Find where the given text appears and provide that cell's center as (X, Y) coordinate. 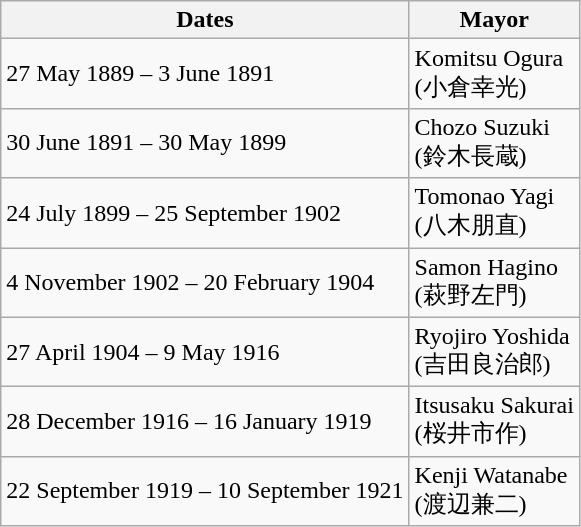
Dates (205, 20)
24 July 1899 – 25 September 1902 (205, 213)
27 May 1889 – 3 June 1891 (205, 74)
Samon Hagino(萩野左門) (494, 283)
28 December 1916 – 16 January 1919 (205, 422)
Komitsu Ogura(小倉幸光) (494, 74)
Mayor (494, 20)
4 November 1902 – 20 February 1904 (205, 283)
30 June 1891 – 30 May 1899 (205, 143)
27 April 1904 – 9 May 1916 (205, 352)
Itsusaku Sakurai(桜井市作) (494, 422)
22 September 1919 – 10 September 1921 (205, 491)
Tomonao Yagi(八木朋直) (494, 213)
Ryojiro Yoshida(吉田良治郎) (494, 352)
Kenji Watanabe(渡辺兼二) (494, 491)
Chozo Suzuki(鈴木長蔵) (494, 143)
